Pinpoint the cell where the given text exists, returning its [x, y] midpoint coordinate. 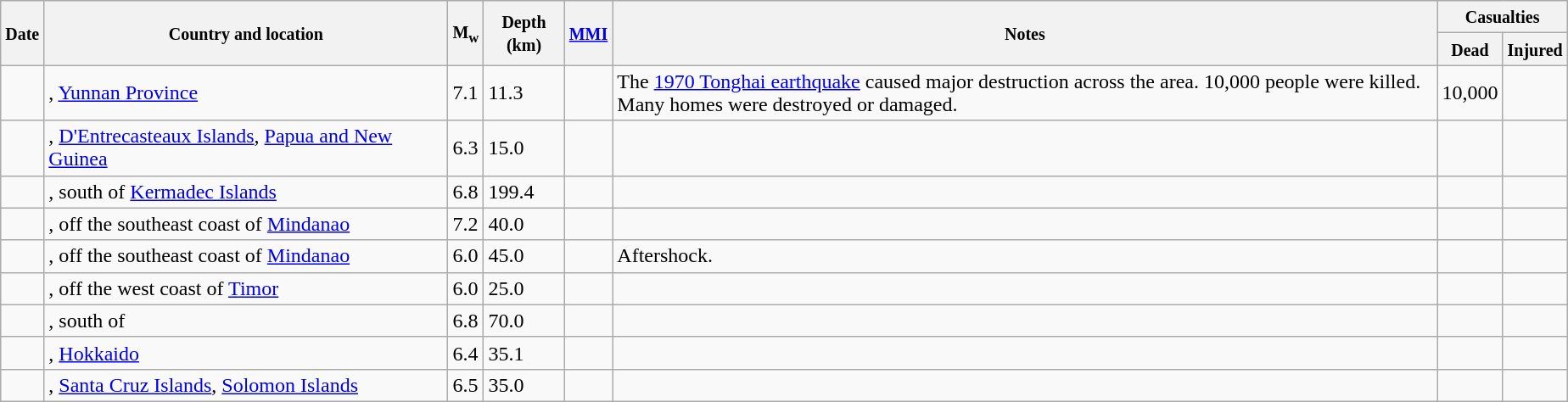
, south of Kermadec Islands [246, 192]
35.1 [524, 353]
6.3 [466, 148]
Notes [1025, 33]
Aftershock. [1025, 256]
7.2 [466, 224]
6.5 [466, 385]
, Yunnan Province [246, 93]
Casualties [1502, 17]
15.0 [524, 148]
, south of [246, 321]
70.0 [524, 321]
Date [22, 33]
The 1970 Tonghai earthquake caused major destruction across the area. 10,000 people were killed. Many homes were destroyed or damaged. [1025, 93]
, D'Entrecasteaux Islands, Papua and New Guinea [246, 148]
Mw [466, 33]
Injured [1535, 49]
, Santa Cruz Islands, Solomon Islands [246, 385]
25.0 [524, 288]
45.0 [524, 256]
, Hokkaido [246, 353]
6.4 [466, 353]
Depth (km) [524, 33]
MMI [589, 33]
11.3 [524, 93]
35.0 [524, 385]
199.4 [524, 192]
40.0 [524, 224]
, off the west coast of Timor [246, 288]
Country and location [246, 33]
10,000 [1470, 93]
Dead [1470, 49]
7.1 [466, 93]
